Locate the cell with the specified text and output its [X, Y] center coordinate. 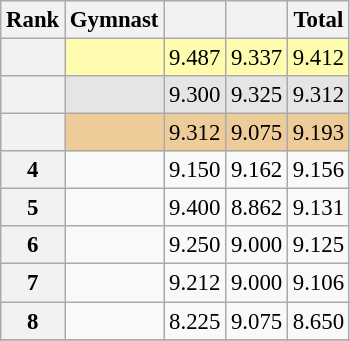
5 [33, 208]
8.650 [318, 321]
9.412 [318, 58]
9.131 [318, 208]
Total [318, 20]
6 [33, 245]
9.106 [318, 283]
4 [33, 170]
Rank [33, 20]
9.156 [318, 170]
9.487 [195, 58]
7 [33, 283]
9.212 [195, 283]
9.150 [195, 170]
8 [33, 321]
Gymnast [114, 20]
9.400 [195, 208]
9.125 [318, 245]
9.337 [257, 58]
9.193 [318, 133]
9.300 [195, 95]
9.325 [257, 95]
9.250 [195, 245]
8.225 [195, 321]
8.862 [257, 208]
9.162 [257, 170]
